Return the (x, y) coordinate for the center point of the cell that contains the specified text.  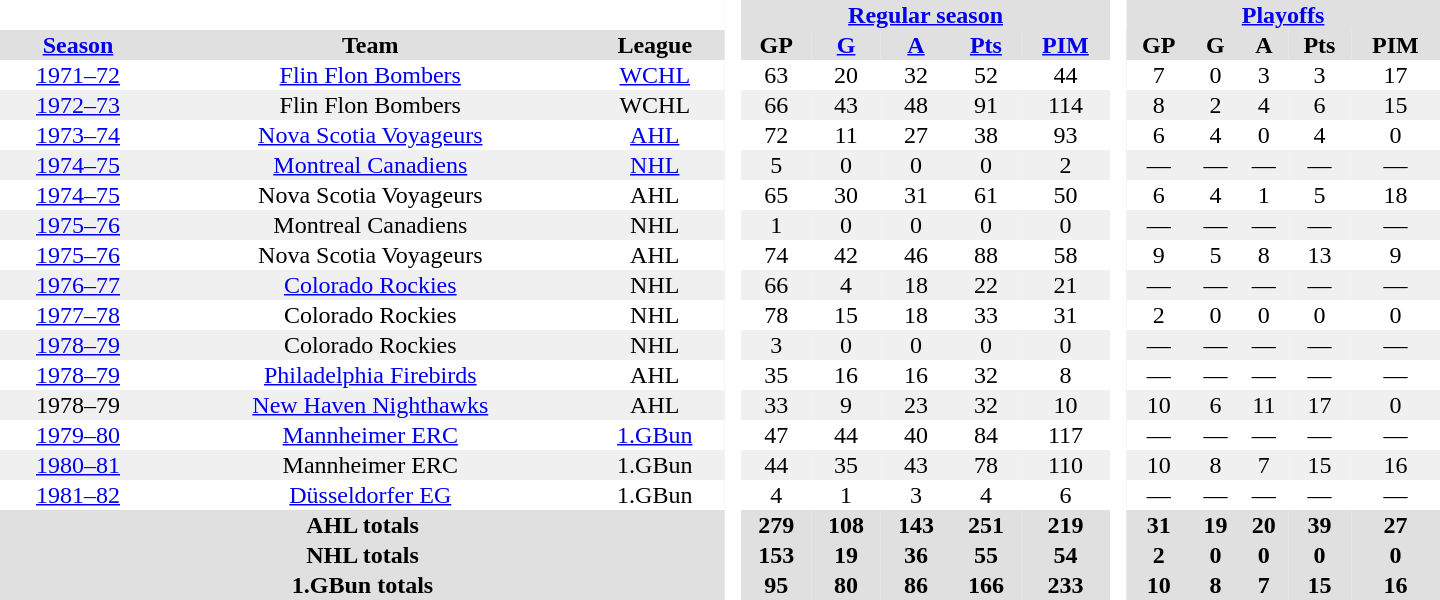
1.GBun totals (362, 585)
52 (986, 75)
New Haven Nighthawks (370, 405)
22 (986, 285)
1977–78 (78, 315)
153 (776, 555)
38 (986, 135)
Season (78, 45)
72 (776, 135)
93 (1066, 135)
39 (1320, 525)
13 (1320, 255)
50 (1066, 195)
1973–74 (78, 135)
Playoffs (1283, 15)
279 (776, 525)
84 (986, 435)
1971–72 (78, 75)
21 (1066, 285)
Team (370, 45)
Philadelphia Firebirds (370, 375)
42 (846, 255)
1979–80 (78, 435)
61 (986, 195)
AHL totals (362, 525)
36 (916, 555)
91 (986, 105)
46 (916, 255)
251 (986, 525)
40 (916, 435)
47 (776, 435)
233 (1066, 585)
Regular season (926, 15)
1981–82 (78, 495)
74 (776, 255)
143 (916, 525)
86 (916, 585)
30 (846, 195)
219 (1066, 525)
23 (916, 405)
58 (1066, 255)
114 (1066, 105)
88 (986, 255)
1980–81 (78, 465)
NHL totals (362, 555)
1972–73 (78, 105)
55 (986, 555)
League (656, 45)
63 (776, 75)
48 (916, 105)
54 (1066, 555)
108 (846, 525)
65 (776, 195)
80 (846, 585)
95 (776, 585)
110 (1066, 465)
Düsseldorfer EG (370, 495)
117 (1066, 435)
166 (986, 585)
1976–77 (78, 285)
